Capture the cell that displays the provided text and extract its [x, y] central coordinate. 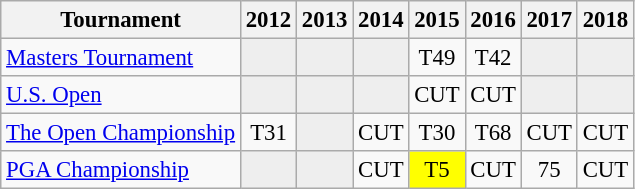
T42 [493, 58]
2014 [381, 20]
2015 [437, 20]
T31 [268, 133]
T68 [493, 133]
2016 [493, 20]
Tournament [121, 20]
2017 [549, 20]
2012 [268, 20]
2018 [605, 20]
PGA Championship [121, 170]
U.S. Open [121, 95]
75 [549, 170]
T30 [437, 133]
The Open Championship [121, 133]
T49 [437, 58]
2013 [325, 20]
Masters Tournament [121, 58]
T5 [437, 170]
